Pinpoint the cell where the given text exists, returning its [x, y] midpoint coordinate. 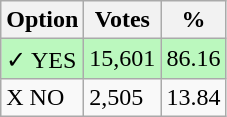
2,505 [122, 97]
86.16 [194, 59]
Votes [122, 20]
X NO [42, 97]
% [194, 20]
13.84 [194, 97]
✓ YES [42, 59]
15,601 [122, 59]
Option [42, 20]
